Search for the cell housing the specified text and yield its (x, y) center coordinate. 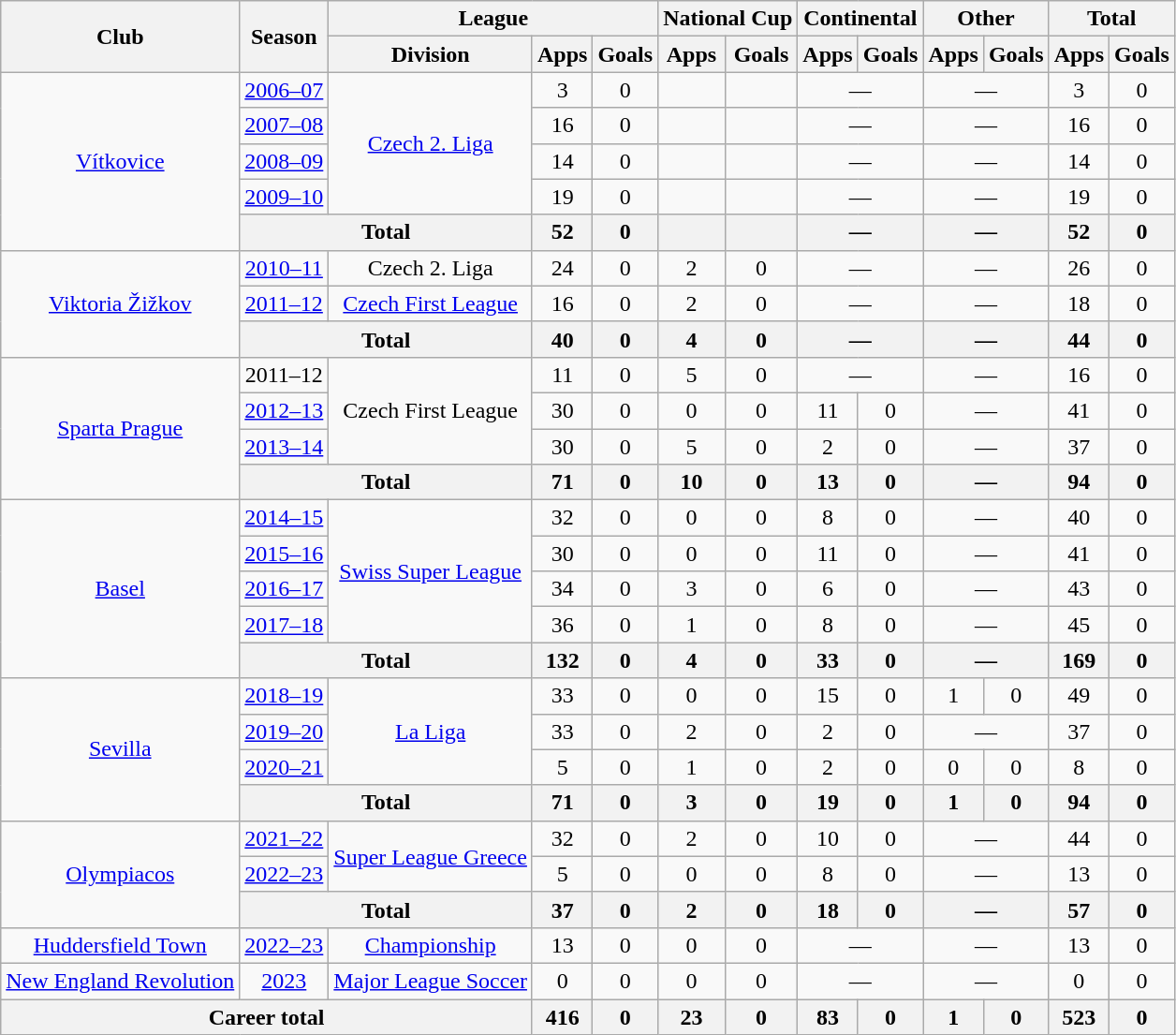
Sparta Prague (120, 428)
2019–20 (285, 732)
15 (828, 696)
6 (828, 589)
57 (1079, 909)
2010–11 (285, 268)
2009–10 (285, 197)
2014–15 (285, 518)
83 (828, 1016)
La Liga (431, 732)
Basel (120, 589)
Other (986, 19)
2007–08 (285, 126)
2023 (285, 981)
169 (1079, 660)
24 (562, 268)
26 (1079, 268)
23 (692, 1016)
Championship (431, 945)
2017–18 (285, 625)
2012–13 (285, 410)
2021–22 (285, 838)
132 (562, 660)
Vítkovice (120, 161)
34 (562, 589)
Career total (267, 1016)
2020–21 (285, 767)
Season (285, 37)
Huddersfield Town (120, 945)
49 (1079, 696)
416 (562, 1016)
2008–09 (285, 161)
Swiss Super League (431, 571)
2006–07 (285, 90)
Olympiacos (120, 874)
Division (431, 54)
2013–14 (285, 447)
36 (562, 625)
Club (120, 37)
New England Revolution (120, 981)
Continental (860, 19)
523 (1079, 1016)
2015–16 (285, 554)
Super League Greece (431, 856)
43 (1079, 589)
Viktoria Žižkov (120, 303)
Major League Soccer (431, 981)
2016–17 (285, 589)
45 (1079, 625)
League (493, 19)
2018–19 (285, 696)
National Cup (728, 19)
Sevilla (120, 749)
